Identify which cell holds the provided text, then report its (X, Y) central coordinate. 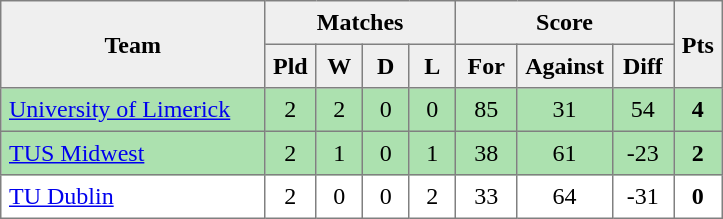
Score (564, 23)
85 (486, 110)
TUS Midwest (133, 153)
61 (564, 153)
TU Dublin (133, 197)
Pld (290, 66)
Team (133, 44)
4 (698, 110)
64 (564, 197)
L (432, 66)
D (385, 66)
Matches (360, 23)
W (339, 66)
For (486, 66)
38 (486, 153)
Against (564, 66)
University of Limerick (133, 110)
-31 (643, 197)
33 (486, 197)
31 (564, 110)
Diff (643, 66)
-23 (643, 153)
54 (643, 110)
Pts (698, 44)
